Locate the cell with the specified text and output its (X, Y) center coordinate. 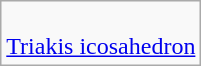
Triakis icosahedron (101, 34)
